Detect which cell encompasses the target text, then output its [X, Y] center coordinate. 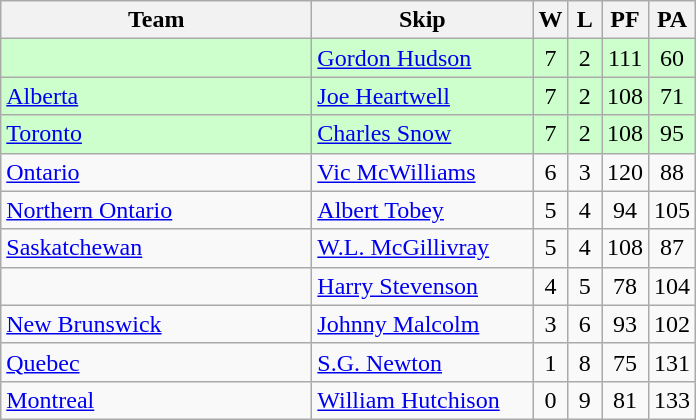
Gordon Hudson [422, 58]
81 [626, 400]
S.G. Newton [422, 362]
120 [626, 172]
Northern Ontario [156, 210]
78 [626, 286]
104 [672, 286]
Quebec [156, 362]
Johnny Malcolm [422, 324]
71 [672, 96]
111 [626, 58]
Skip [422, 20]
W.L. McGillivray [422, 248]
87 [672, 248]
New Brunswick [156, 324]
PF [626, 20]
75 [626, 362]
Vic McWilliams [422, 172]
95 [672, 134]
William Hutchison [422, 400]
102 [672, 324]
88 [672, 172]
9 [585, 400]
1 [550, 362]
60 [672, 58]
131 [672, 362]
Charles Snow [422, 134]
Joe Heartwell [422, 96]
8 [585, 362]
105 [672, 210]
Albert Tobey [422, 210]
Toronto [156, 134]
Montreal [156, 400]
0 [550, 400]
133 [672, 400]
W [550, 20]
Harry Stevenson [422, 286]
94 [626, 210]
PA [672, 20]
Ontario [156, 172]
Team [156, 20]
93 [626, 324]
L [585, 20]
Alberta [156, 96]
Saskatchewan [156, 248]
